Provide the [x, y] coordinate of the cell's center where the given text is located.  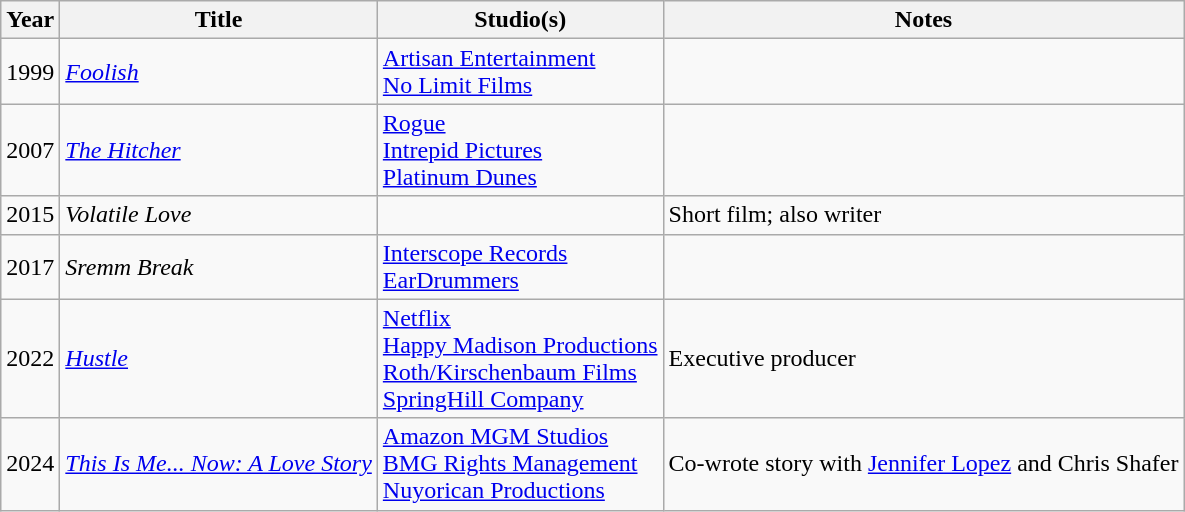
Co-wrote story with Jennifer Lopez and Chris Shafer [924, 464]
2024 [30, 464]
Artisan EntertainmentNo Limit Films [520, 72]
Studio(s) [520, 20]
Amazon MGM StudiosBMG Rights ManagementNuyorican Productions [520, 464]
This Is Me... Now: A Love Story [219, 464]
Volatile Love [219, 215]
Title [219, 20]
NetflixHappy Madison ProductionsRoth/Kirschenbaum FilmsSpringHill Company [520, 358]
2015 [30, 215]
2022 [30, 358]
Executive producer [924, 358]
Sremm Break [219, 266]
1999 [30, 72]
Hustle [219, 358]
Foolish [219, 72]
Notes [924, 20]
The Hitcher [219, 150]
2007 [30, 150]
Year [30, 20]
2017 [30, 266]
Interscope RecordsEarDrummers [520, 266]
RogueIntrepid PicturesPlatinum Dunes [520, 150]
Short film; also writer [924, 215]
